Pinpoint the cell where the given text exists, returning its [x, y] midpoint coordinate. 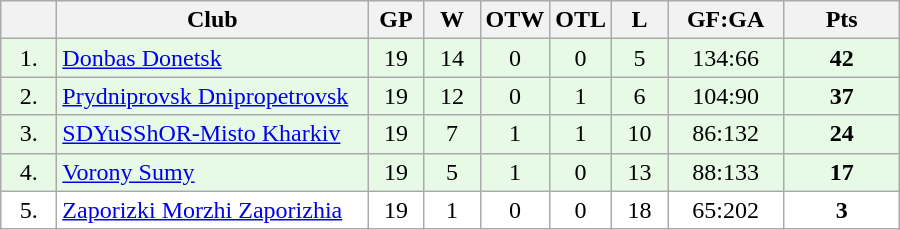
42 [842, 58]
5. [29, 210]
Vorony Sumy [212, 172]
Pts [842, 20]
Prydniprovsk Dnipropetrovsk [212, 96]
Donbas Donetsk [212, 58]
134:66 [726, 58]
Zaporizki Morzhi Zaporizhia [212, 210]
Club [212, 20]
88:133 [726, 172]
W [452, 20]
10 [640, 134]
4. [29, 172]
3 [842, 210]
OTW [515, 20]
6 [640, 96]
12 [452, 96]
1. [29, 58]
3. [29, 134]
GP [396, 20]
65:202 [726, 210]
37 [842, 96]
13 [640, 172]
24 [842, 134]
17 [842, 172]
86:132 [726, 134]
14 [452, 58]
2. [29, 96]
SDYuSShOR-Misto Kharkiv [212, 134]
GF:GA [726, 20]
104:90 [726, 96]
18 [640, 210]
L [640, 20]
OTL [581, 20]
7 [452, 134]
